Pinpoint the cell where the given text exists, returning its (x, y) midpoint coordinate. 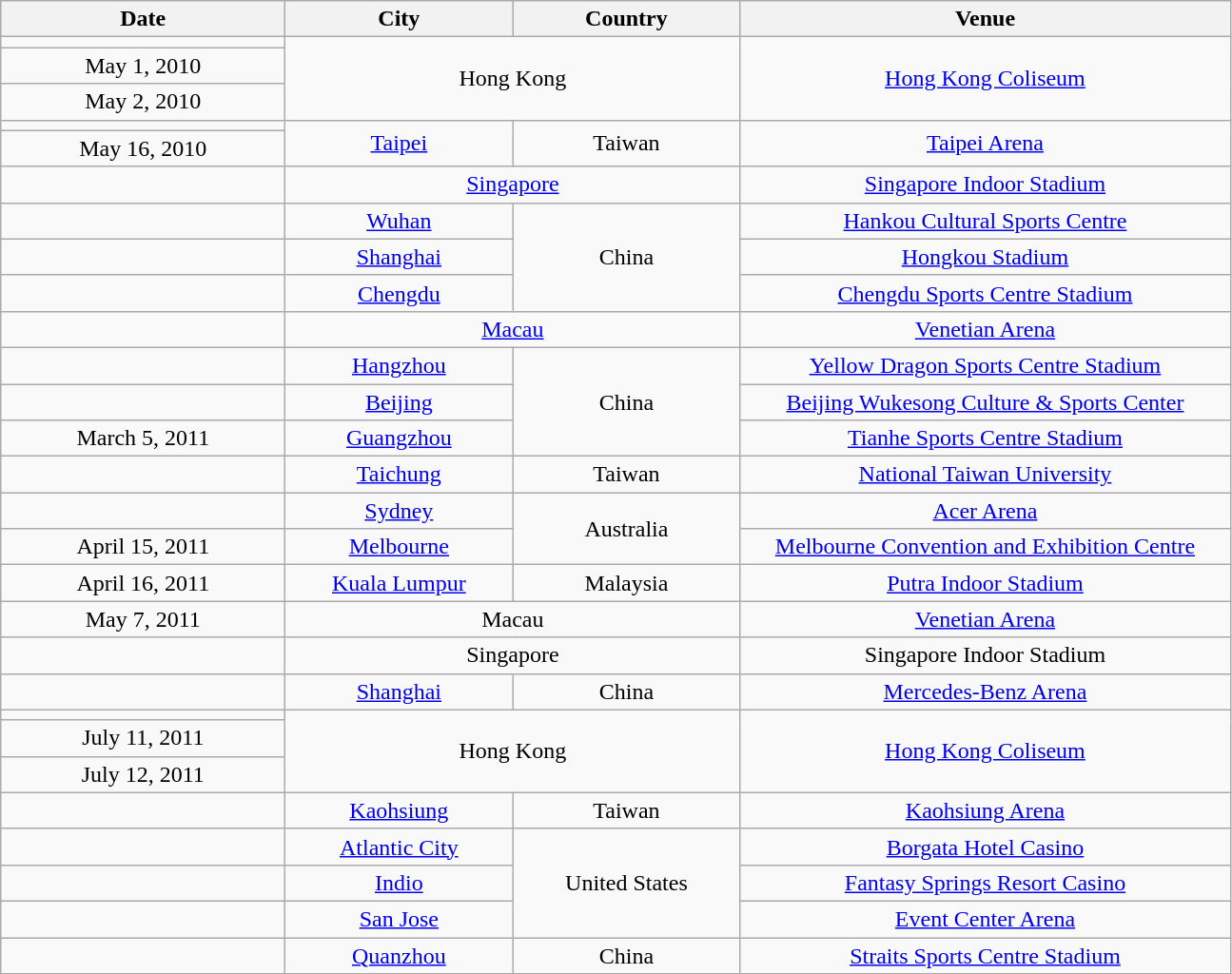
Hankou Cultural Sports Centre (986, 221)
Taipei (400, 143)
Kaohsiung Arena (986, 810)
National Taiwan University (986, 475)
Melbourne (400, 547)
Taichung (400, 475)
Melbourne Convention and Exhibition Centre (986, 547)
July 12, 2011 (143, 774)
May 16, 2010 (143, 148)
Chengdu Sports Centre Stadium (986, 293)
Wuhan (400, 221)
San Jose (400, 919)
Australia (626, 529)
Sydney (400, 511)
Borgata Hotel Casino (986, 847)
Fantasy Springs Resort Casino (986, 883)
Beijing (400, 402)
Hongkou Stadium (986, 257)
City (400, 19)
Kaohsiung (400, 810)
Beijing Wukesong Culture & Sports Center (986, 402)
United States (626, 883)
Straits Sports Centre Stadium (986, 956)
July 11, 2011 (143, 738)
Hangzhou (400, 365)
Atlantic City (400, 847)
Date (143, 19)
Quanzhou (400, 956)
May 2, 2010 (143, 102)
Event Center Arena (986, 919)
April 16, 2011 (143, 583)
Tianhe Sports Centre Stadium (986, 438)
Kuala Lumpur (400, 583)
March 5, 2011 (143, 438)
Yellow Dragon Sports Centre Stadium (986, 365)
Mercedes-Benz Arena (986, 692)
Acer Arena (986, 511)
April 15, 2011 (143, 547)
Putra Indoor Stadium (986, 583)
Taipei Arena (986, 143)
Country (626, 19)
Venue (986, 19)
Chengdu (400, 293)
Guangzhou (400, 438)
Indio (400, 883)
May 7, 2011 (143, 619)
Malaysia (626, 583)
May 1, 2010 (143, 66)
